Determine the (X, Y) coordinate at the center of the cell enclosing the given text.  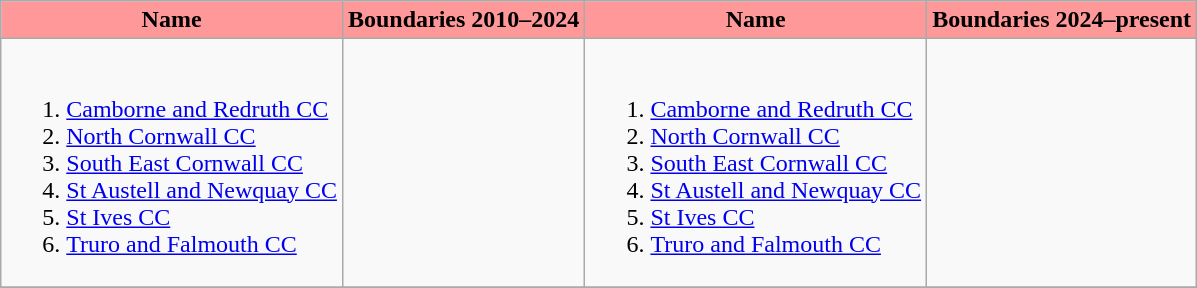
Boundaries 2024–present (1062, 20)
Boundaries 2010–2024 (463, 20)
